Find where the given text appears and provide that cell's center as (x, y) coordinate. 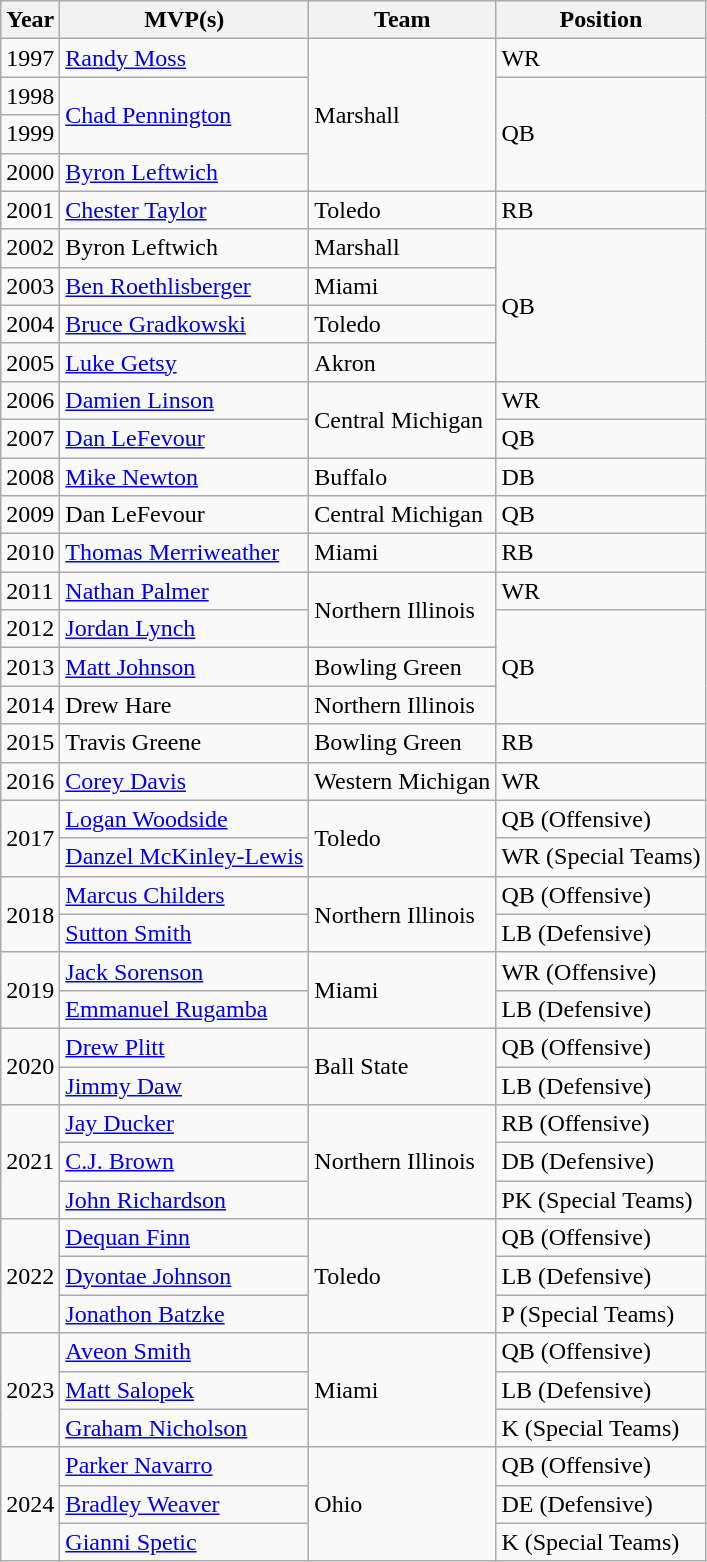
Akron (402, 362)
Chester Taylor (184, 210)
2021 (30, 1162)
Travis Greene (184, 743)
Sutton Smith (184, 933)
Randy Moss (184, 58)
Ohio (402, 1504)
Parker Navarro (184, 1466)
Dequan Finn (184, 1238)
Bradley Weaver (184, 1504)
2016 (30, 781)
C.J. Brown (184, 1162)
Matt Johnson (184, 667)
Dyontae Johnson (184, 1276)
Marcus Childers (184, 895)
2017 (30, 838)
Matt Salopek (184, 1390)
Jay Ducker (184, 1124)
Bruce Gradkowski (184, 324)
2000 (30, 172)
DE (Defensive) (601, 1504)
1999 (30, 134)
2018 (30, 914)
2023 (30, 1390)
Position (601, 20)
Thomas Merriweather (184, 553)
2013 (30, 667)
Luke Getsy (184, 362)
Ball State (402, 1066)
Year (30, 20)
Chad Pennington (184, 115)
John Richardson (184, 1200)
2012 (30, 629)
2019 (30, 990)
Jimmy Daw (184, 1085)
DB (601, 477)
Danzel McKinley-Lewis (184, 857)
Western Michigan (402, 781)
2015 (30, 743)
Corey Davis (184, 781)
Nathan Palmer (184, 591)
2022 (30, 1276)
Jonathon Batzke (184, 1314)
Graham Nicholson (184, 1428)
2007 (30, 438)
RB (Offensive) (601, 1124)
2009 (30, 515)
PK (Special Teams) (601, 1200)
Drew Hare (184, 705)
2005 (30, 362)
2006 (30, 400)
Jack Sorenson (184, 971)
2024 (30, 1504)
2002 (30, 248)
2001 (30, 210)
2004 (30, 324)
Jordan Lynch (184, 629)
DB (Defensive) (601, 1162)
Drew Plitt (184, 1047)
WR (Special Teams) (601, 857)
Damien Linson (184, 400)
Emmanuel Rugamba (184, 1009)
P (Special Teams) (601, 1314)
Logan Woodside (184, 819)
2011 (30, 591)
2014 (30, 705)
2020 (30, 1066)
1997 (30, 58)
Buffalo (402, 477)
Gianni Spetic (184, 1542)
2010 (30, 553)
2003 (30, 286)
MVP(s) (184, 20)
1998 (30, 96)
Mike Newton (184, 477)
Aveon Smith (184, 1352)
2008 (30, 477)
WR (Offensive) (601, 971)
Ben Roethlisberger (184, 286)
Team (402, 20)
